Search for the cell housing the specified text and yield its (x, y) center coordinate. 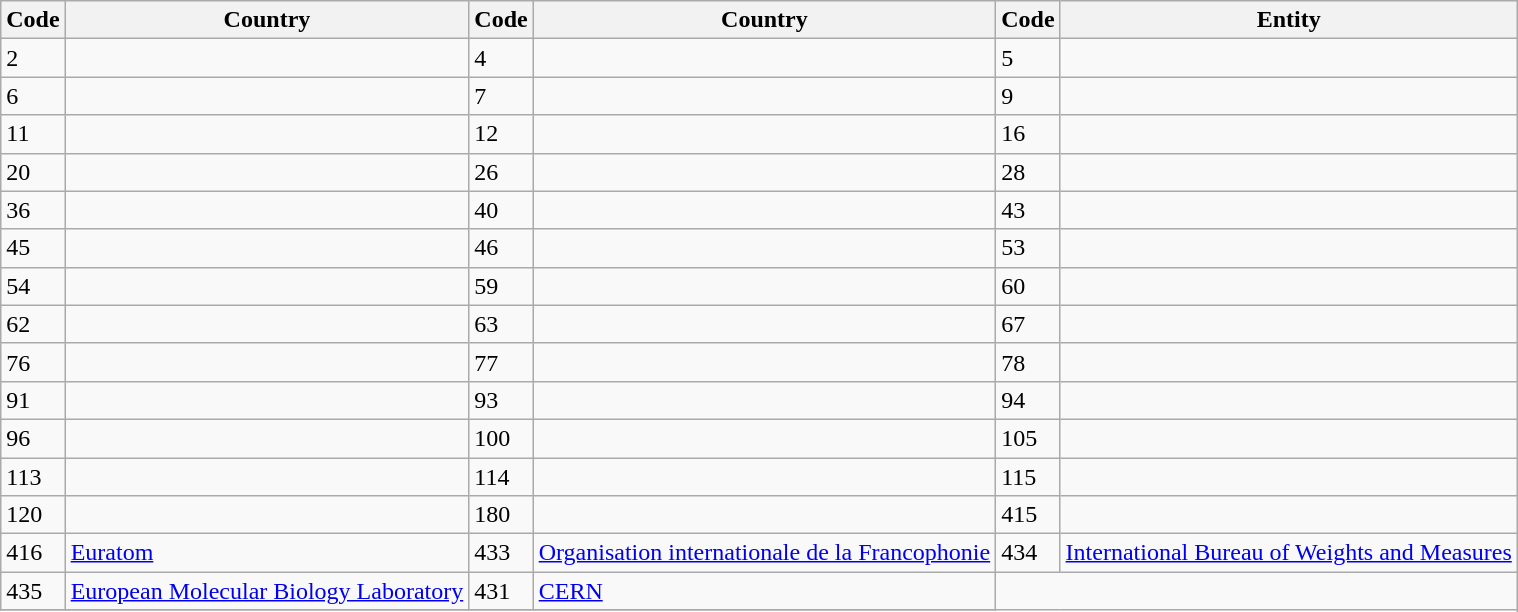
43 (1028, 210)
76 (33, 362)
67 (1028, 324)
40 (501, 210)
9 (1028, 96)
180 (501, 515)
93 (501, 400)
115 (1028, 477)
16 (1028, 134)
63 (501, 324)
91 (33, 400)
105 (1028, 438)
European Molecular Biology Laboratory (267, 591)
45 (33, 248)
5 (1028, 58)
12 (501, 134)
416 (33, 553)
4 (501, 58)
CERN (764, 591)
100 (501, 438)
435 (33, 591)
54 (33, 286)
77 (501, 362)
46 (501, 248)
Euratom (267, 553)
434 (1028, 553)
20 (33, 172)
11 (33, 134)
415 (1028, 515)
28 (1028, 172)
62 (33, 324)
59 (501, 286)
114 (501, 477)
26 (501, 172)
431 (501, 591)
2 (33, 58)
78 (1028, 362)
International Bureau of Weights and Measures (1288, 553)
60 (1028, 286)
Entity (1288, 20)
53 (1028, 248)
Organisation internationale de la Francophonie (764, 553)
6 (33, 96)
433 (501, 553)
96 (33, 438)
120 (33, 515)
94 (1028, 400)
36 (33, 210)
7 (501, 96)
113 (33, 477)
